Output the (X, Y) coordinate of the center of the cell containing the given text.  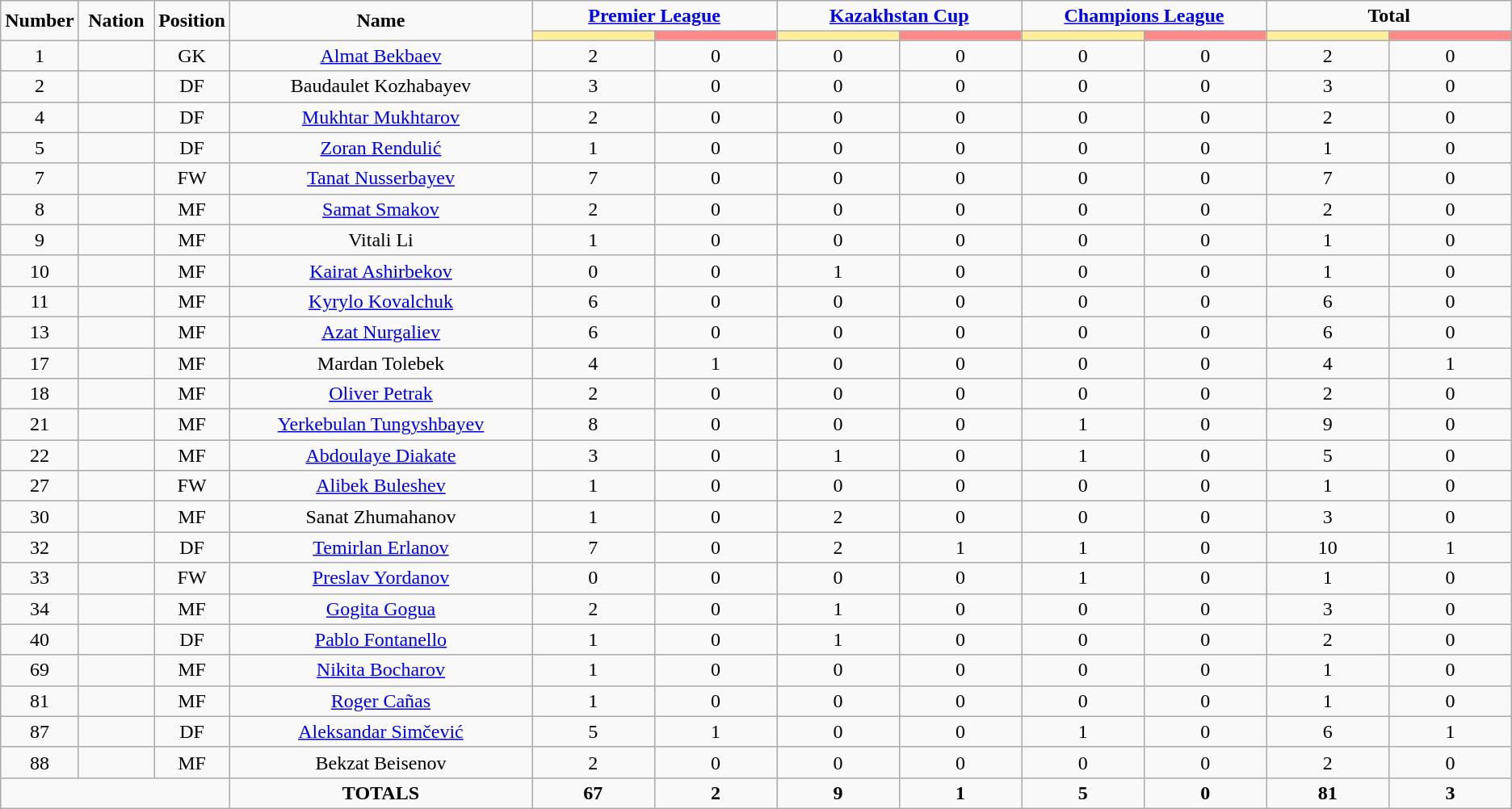
Mardan Tolebek (380, 363)
17 (40, 363)
11 (40, 301)
Tanat Nusserbayev (380, 178)
33 (40, 578)
Nikita Bocharov (380, 670)
Nation (116, 21)
Oliver Petrak (380, 394)
32 (40, 547)
88 (40, 762)
Almat Bekbaev (380, 56)
Alibek Buleshev (380, 486)
22 (40, 455)
Zoran Rendulić (380, 148)
Samat Smakov (380, 209)
Sanat Zhumahanov (380, 517)
Name (380, 21)
Yerkebulan Tungyshbayev (380, 425)
Baudaulet Kozhabayev (380, 86)
Number (40, 21)
Preslav Yordanov (380, 578)
GK (192, 56)
Pablo Fontanello (380, 639)
30 (40, 517)
Roger Cañas (380, 701)
Gogita Gogua (380, 609)
Kyrylo Kovalchuk (380, 301)
21 (40, 425)
69 (40, 670)
Kazakhstan Cup (900, 16)
Vitali Li (380, 240)
Premier League (654, 16)
Champions League (1144, 16)
18 (40, 394)
Mukhtar Mukhtarov (380, 117)
27 (40, 486)
Abdoulaye Diakate (380, 455)
13 (40, 332)
Azat Nurgaliev (380, 332)
Aleksandar Simčević (380, 731)
Temirlan Erlanov (380, 547)
67 (593, 793)
34 (40, 609)
Total (1389, 16)
Position (192, 21)
Kairat Ashirbekov (380, 270)
TOTALS (380, 793)
Bekzat Beisenov (380, 762)
87 (40, 731)
40 (40, 639)
